Capture the cell that displays the provided text and extract its (x, y) central coordinate. 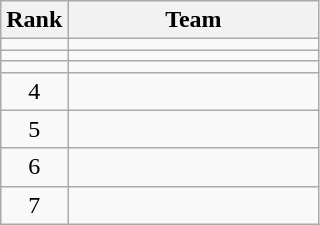
6 (34, 167)
7 (34, 205)
Team (194, 20)
4 (34, 91)
5 (34, 129)
Rank (34, 20)
